From the cell containing the given text, extract its center point as (x, y) coordinate. 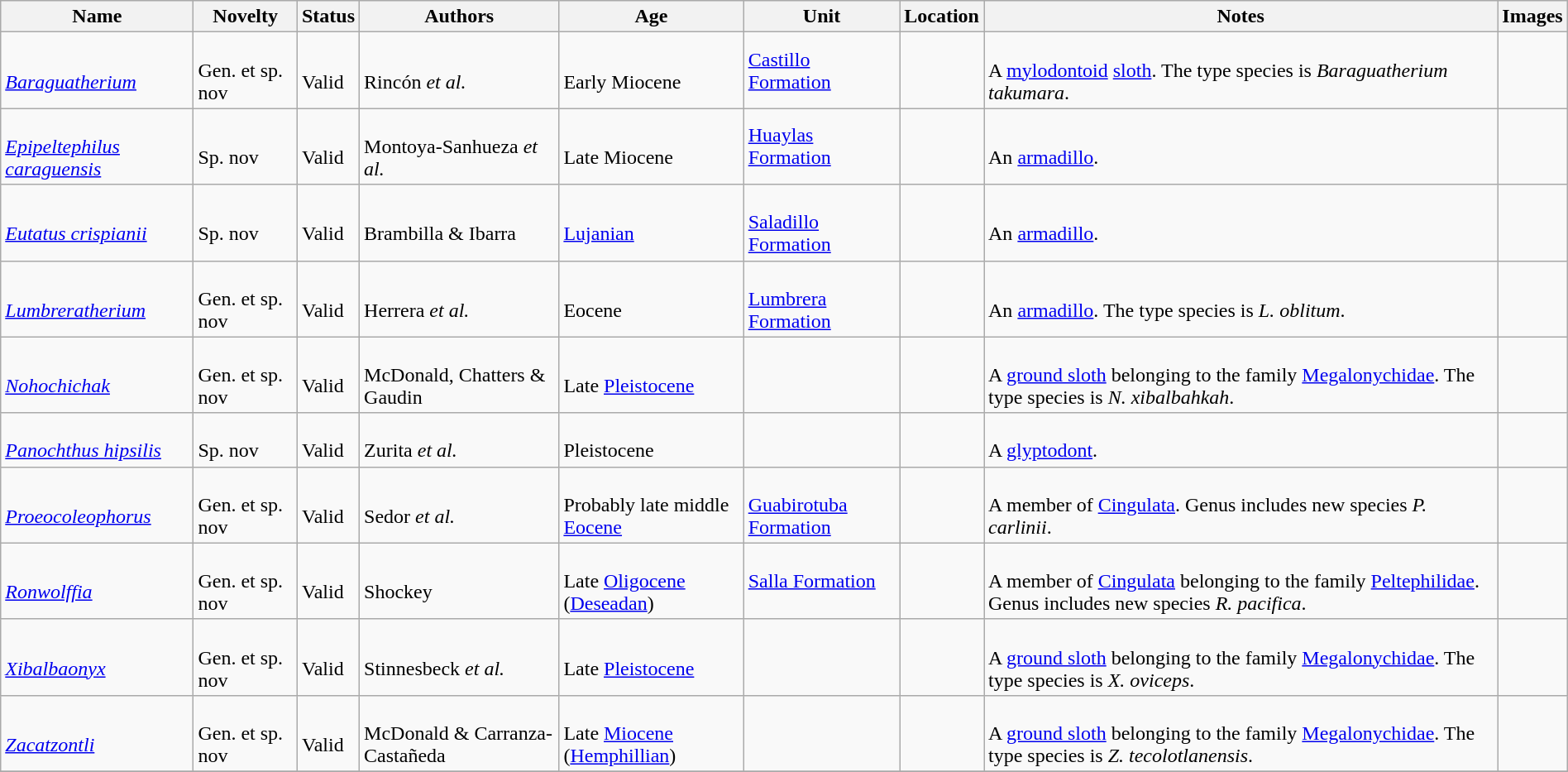
A ground sloth belonging to the family Megalonychidae. The type species is N. xibalbahkah. (1241, 375)
Novelty (246, 17)
Guabirotuba Formation (822, 505)
Images (1532, 17)
Late Miocene (652, 146)
Location (942, 17)
Zacatzontli (98, 733)
Baraguatherium (98, 70)
Eutatus crispianii (98, 223)
McDonald, Chatters & Gaudin (460, 375)
Ronwolffia (98, 581)
Herrera et al. (460, 299)
Authors (460, 17)
Late Miocene (Hemphillian) (652, 733)
A member of Cingulata. Genus includes new species P. carlinii. (1241, 505)
Proeocoleophorus (98, 505)
McDonald & Carranza-Castañeda (460, 733)
Xibalbaonyx (98, 657)
Pleistocene (652, 440)
Nohochichak (98, 375)
A ground sloth belonging to the family Megalonychidae. The type species is Z. tecolotlanensis. (1241, 733)
Panochthus hipsilis (98, 440)
Saladillo Formation (822, 223)
A ground sloth belonging to the family Megalonychidae. The type species is X. oviceps. (1241, 657)
Lujanian (652, 223)
Eocene (652, 299)
Early Miocene (652, 70)
A mylodontoid sloth. The type species is Baraguatherium takumara. (1241, 70)
Probably late middle Eocene (652, 505)
Sedor et al. (460, 505)
Notes (1241, 17)
An armadillo. The type species is L. oblitum. (1241, 299)
Late Oligocene (Deseadan) (652, 581)
Stinnesbeck et al. (460, 657)
Zurita et al. (460, 440)
Montoya-Sanhueza et al. (460, 146)
A glyptodont. (1241, 440)
Age (652, 17)
Name (98, 17)
Salla Formation (822, 581)
A member of Cingulata belonging to the family Peltephilidae. Genus includes new species R. pacifica. (1241, 581)
Castillo Formation (822, 70)
Epipeltephilus caraguensis (98, 146)
Huaylas Formation (822, 146)
Shockey (460, 581)
Lumbreratherium (98, 299)
Brambilla & Ibarra (460, 223)
Unit (822, 17)
Rincón et al. (460, 70)
Lumbrera Formation (822, 299)
Status (327, 17)
